From the cell containing the given text, extract its center point as (x, y) coordinate. 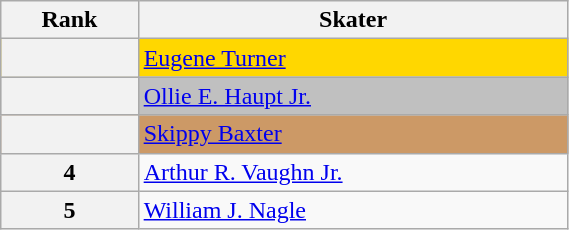
5 (70, 210)
Skater (353, 20)
Rank (70, 20)
Ollie E. Haupt Jr. (353, 96)
William J. Nagle (353, 210)
Arthur R. Vaughn Jr. (353, 172)
Eugene Turner (353, 58)
Skippy Baxter (353, 134)
4 (70, 172)
